Determine the [X, Y] coordinate at the center of the cell enclosing the given text.  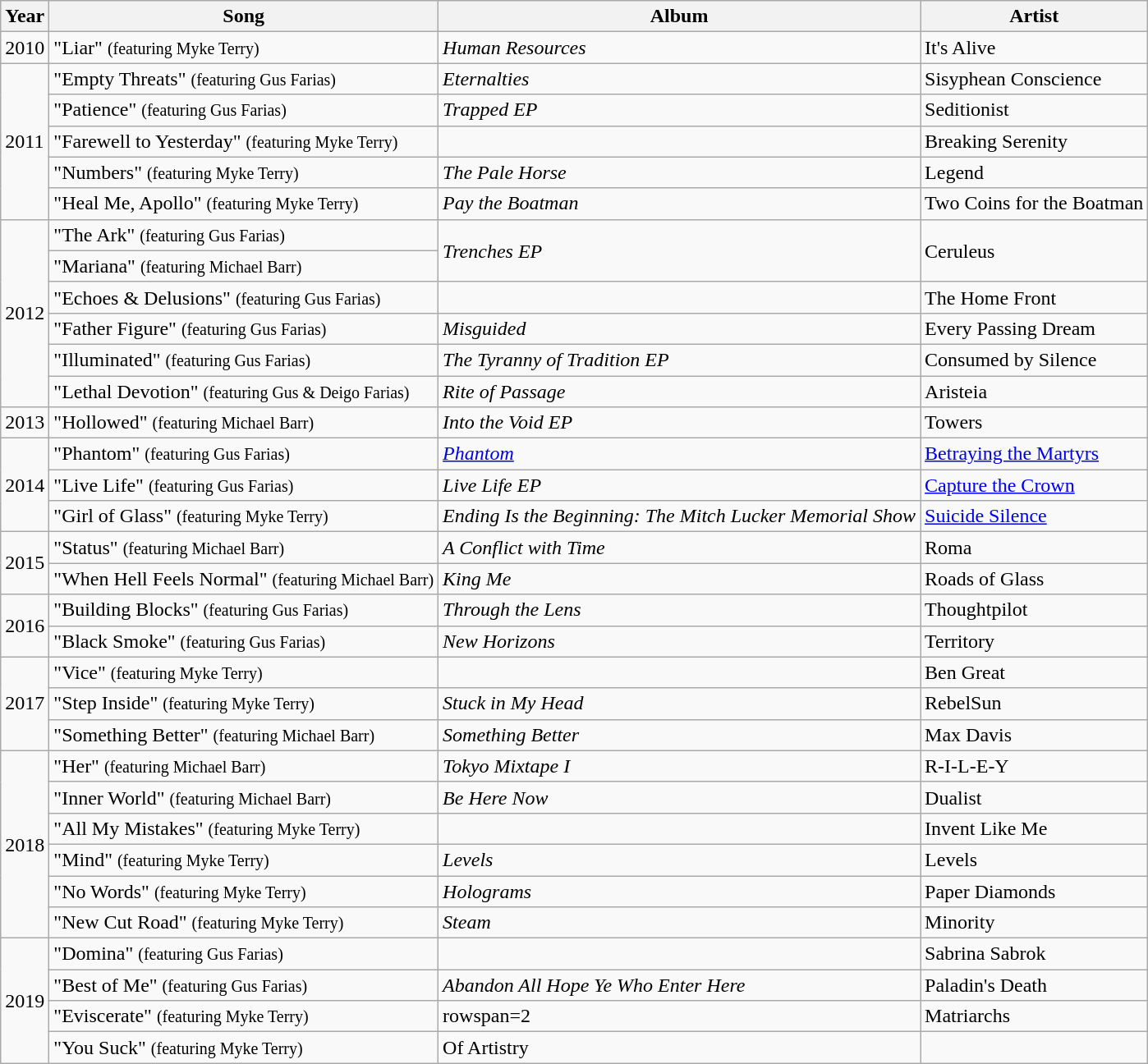
King Me [680, 579]
Be Here Now [680, 797]
Phantom [680, 454]
2013 [25, 423]
"Vice" (featuring Myke Terry) [244, 672]
2016 [25, 626]
Trapped EP [680, 110]
Through the Lens [680, 610]
"Her" (featuring Michael Barr) [244, 766]
Song [244, 16]
"Phantom" (featuring Gus Farias) [244, 454]
"Black Smoke" (featuring Gus Farias) [244, 641]
Pay the Boatman [680, 204]
A Conflict with Time [680, 548]
The Tyranny of Tradition EP [680, 360]
Sabrina Sabrok [1035, 954]
Trenches EP [680, 250]
"Lethal Devotion" (featuring Gus & Deigo Farias) [244, 392]
"Hollowed" (featuring Michael Barr) [244, 423]
"Domina" (featuring Gus Farias) [244, 954]
"New Cut Road" (featuring Myke Terry) [244, 923]
Max Davis [1035, 735]
Roads of Glass [1035, 579]
Album [680, 16]
Something Better [680, 735]
"Farewell to Yesterday" (featuring Myke Terry) [244, 141]
"Liar" (featuring Myke Terry) [244, 48]
Invent Like Me [1035, 828]
Eternalties [680, 79]
Misguided [680, 328]
2015 [25, 563]
"Step Inside" (featuring Myke Terry) [244, 704]
2019 [25, 1001]
Capture the Crown [1035, 485]
2011 [25, 141]
Ending Is the Beginning: The Mitch Lucker Memorial Show [680, 516]
2018 [25, 844]
"Heal Me, Apollo" (featuring Myke Terry) [244, 204]
Rite of Passage [680, 392]
Artist [1035, 16]
Matriarchs [1035, 1016]
"Girl of Glass" (featuring Myke Terry) [244, 516]
Of Artistry [680, 1048]
"Inner World" (featuring Michael Barr) [244, 797]
Thoughtpilot [1035, 610]
Into the Void EP [680, 423]
Two Coins for the Boatman [1035, 204]
"Eviscerate" (featuring Myke Terry) [244, 1016]
Sisyphean Conscience [1035, 79]
Human Resources [680, 48]
Dualist [1035, 797]
"Something Better" (featuring Michael Barr) [244, 735]
Roma [1035, 548]
Territory [1035, 641]
"No Words" (featuring Myke Terry) [244, 891]
Tokyo Mixtape I [680, 766]
"Status" (featuring Michael Barr) [244, 548]
Breaking Serenity [1035, 141]
rowspan=2 [680, 1016]
New Horizons [680, 641]
Paladin's Death [1035, 985]
Seditionist [1035, 110]
"Patience" (featuring Gus Farias) [244, 110]
RebelSun [1035, 704]
"Building Blocks" (featuring Gus Farias) [244, 610]
Ceruleus [1035, 250]
2012 [25, 313]
"When Hell Feels Normal" (featuring Michael Barr) [244, 579]
"Numbers" (featuring Myke Terry) [244, 172]
"Best of Me" (featuring Gus Farias) [244, 985]
Ben Great [1035, 672]
Towers [1035, 423]
The Pale Horse [680, 172]
"Echoes & Delusions" (featuring Gus Farias) [244, 297]
Betraying the Martyrs [1035, 454]
"You Suck" (featuring Myke Terry) [244, 1048]
"Mariana" (featuring Michael Barr) [244, 266]
Paper Diamonds [1035, 891]
Holograms [680, 891]
Year [25, 16]
"Live Life" (featuring Gus Farias) [244, 485]
Steam [680, 923]
"The Ark" (featuring Gus Farias) [244, 235]
2017 [25, 704]
R-I-L-E-Y [1035, 766]
Legend [1035, 172]
2010 [25, 48]
"Mind" (featuring Myke Terry) [244, 860]
Every Passing Dream [1035, 328]
Suicide Silence [1035, 516]
2014 [25, 485]
Consumed by Silence [1035, 360]
Live Life EP [680, 485]
"Illuminated" (featuring Gus Farias) [244, 360]
Minority [1035, 923]
"All My Mistakes" (featuring Myke Terry) [244, 828]
Abandon All Hope Ye Who Enter Here [680, 985]
The Home Front [1035, 297]
"Father Figure" (featuring Gus Farias) [244, 328]
Stuck in My Head [680, 704]
Aristeia [1035, 392]
"Empty Threats" (featuring Gus Farias) [244, 79]
It's Alive [1035, 48]
